Extract the [X, Y] coordinate from the center of the cell holding the provided text.  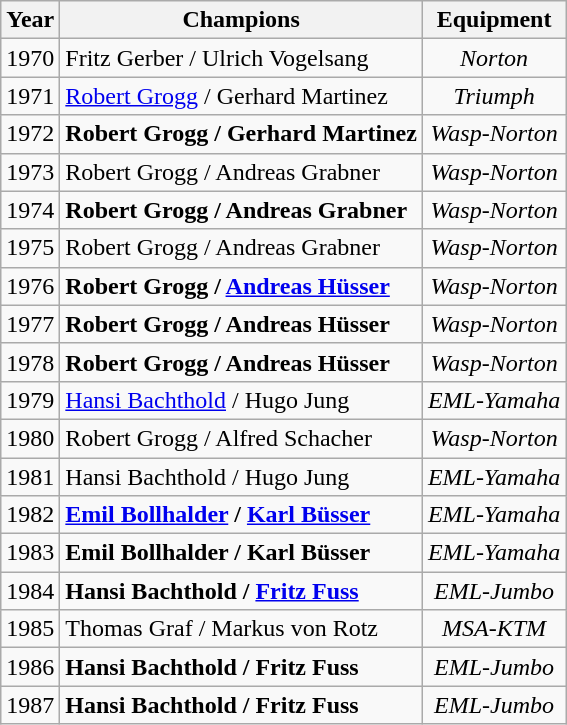
Robert Grogg / Alfred Schacher [242, 438]
1972 [30, 134]
1975 [30, 248]
Year [30, 20]
1979 [30, 400]
Norton [494, 58]
MSA-KTM [494, 629]
1981 [30, 477]
1980 [30, 438]
1977 [30, 324]
Triumph [494, 96]
1983 [30, 553]
Equipment [494, 20]
1974 [30, 210]
1978 [30, 362]
Fritz Gerber / Ulrich Vogelsang [242, 58]
1985 [30, 629]
Thomas Graf / Markus von Rotz [242, 629]
1984 [30, 591]
1987 [30, 705]
1982 [30, 515]
1973 [30, 172]
1976 [30, 286]
1986 [30, 667]
Champions [242, 20]
1970 [30, 58]
1971 [30, 96]
